Return [X, Y] of the center of cell containing provided text 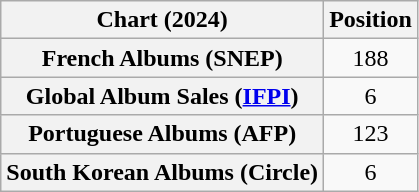
Portuguese Albums (AFP) [162, 134]
Chart (2024) [162, 20]
123 [371, 134]
Position [371, 20]
French Albums (SNEP) [162, 58]
188 [371, 58]
South Korean Albums (Circle) [162, 172]
Global Album Sales (IFPI) [162, 96]
